Search for the cell housing the specified text and yield its (x, y) center coordinate. 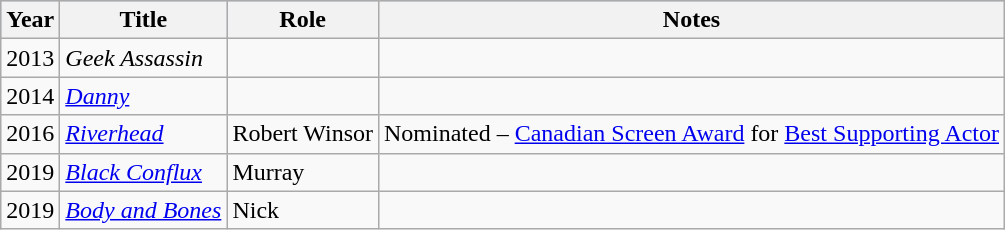
Geek Assassin (144, 58)
Body and Bones (144, 210)
2014 (30, 96)
2016 (30, 134)
Nominated – Canadian Screen Award for Best Supporting Actor (691, 134)
Role (303, 20)
Robert Winsor (303, 134)
Notes (691, 20)
Riverhead (144, 134)
Title (144, 20)
2013 (30, 58)
Murray (303, 172)
Year (30, 20)
Black Conflux (144, 172)
Danny (144, 96)
Nick (303, 210)
